Extract the [X, Y] coordinate from the center of the cell holding the provided text.  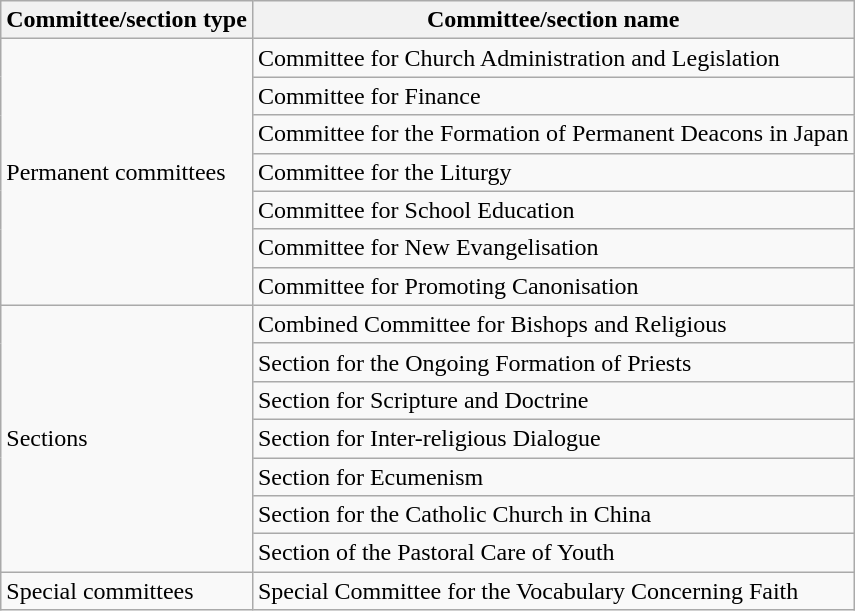
Combined Committee for Bishops and Religious [553, 324]
Sections [127, 438]
Committee for the Formation of Permanent Deacons in Japan [553, 134]
Section for Inter-religious Dialogue [553, 438]
Committee for Finance [553, 96]
Permanent committees [127, 172]
Committee for Church Administration and Legislation [553, 58]
Committee/section type [127, 20]
Special committees [127, 591]
Committee/section name [553, 20]
Special Committee for the Vocabulary Concerning Faith [553, 591]
Section for Ecumenism [553, 477]
Committee for New Evangelisation [553, 248]
Section for the Catholic Church in China [553, 515]
Committee for Promoting Canonisation [553, 286]
Section for Scripture and Doctrine [553, 400]
Section for the Ongoing Formation of Priests [553, 362]
Committee for School Education [553, 210]
Committee for the Liturgy [553, 172]
Section of the Pastoral Care of Youth [553, 553]
